For the text-containing cell, return its midpoint in (X, Y) coordinate format. 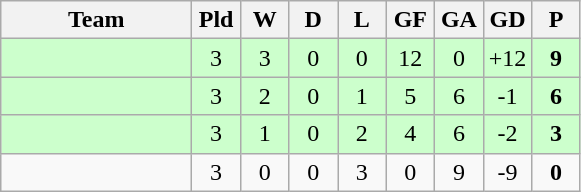
Team (96, 20)
12 (410, 58)
+12 (508, 58)
W (264, 20)
5 (410, 96)
-9 (508, 172)
P (556, 20)
4 (410, 134)
Pld (216, 20)
GA (460, 20)
D (314, 20)
GF (410, 20)
-1 (508, 96)
GD (508, 20)
-2 (508, 134)
L (362, 20)
